Locate the cell with the specified text and output its [X, Y] center coordinate. 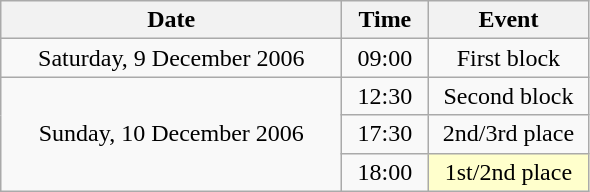
Event [508, 20]
Date [172, 20]
2nd/3rd place [508, 134]
09:00 [385, 58]
Time [385, 20]
1st/2nd place [508, 172]
18:00 [385, 172]
17:30 [385, 134]
First block [508, 58]
Sunday, 10 December 2006 [172, 134]
Saturday, 9 December 2006 [172, 58]
Second block [508, 96]
12:30 [385, 96]
